Locate the cell with the specified text and output its (x, y) center coordinate. 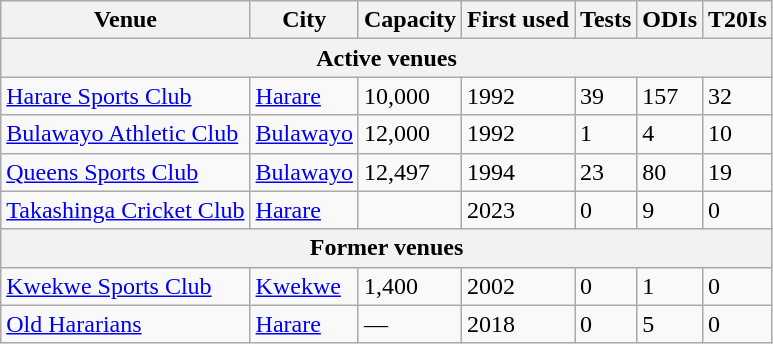
23 (606, 172)
Venue (126, 20)
Kwekwe (304, 286)
32 (738, 96)
10,000 (410, 96)
12,000 (410, 134)
1994 (518, 172)
1,400 (410, 286)
5 (670, 324)
First used (518, 20)
2018 (518, 324)
Former venues (387, 248)
Bulawayo Athletic Club (126, 134)
City (304, 20)
2002 (518, 286)
2023 (518, 210)
Active venues (387, 58)
39 (606, 96)
— (410, 324)
19 (738, 172)
Capacity (410, 20)
4 (670, 134)
Harare Sports Club (126, 96)
Takashinga Cricket Club (126, 210)
157 (670, 96)
T20Is (738, 20)
ODIs (670, 20)
Queens Sports Club (126, 172)
9 (670, 210)
Tests (606, 20)
Old Hararians (126, 324)
Kwekwe Sports Club (126, 286)
10 (738, 134)
12,497 (410, 172)
80 (670, 172)
